Extract the (X, Y) coordinate from the center of the cell holding the provided text.  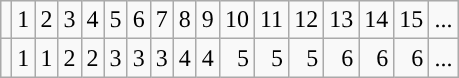
9 (208, 20)
10 (236, 20)
13 (342, 20)
15 (412, 20)
8 (184, 20)
14 (376, 20)
7 (162, 20)
11 (271, 20)
12 (306, 20)
